Return [x, y] of the center of cell containing provided text 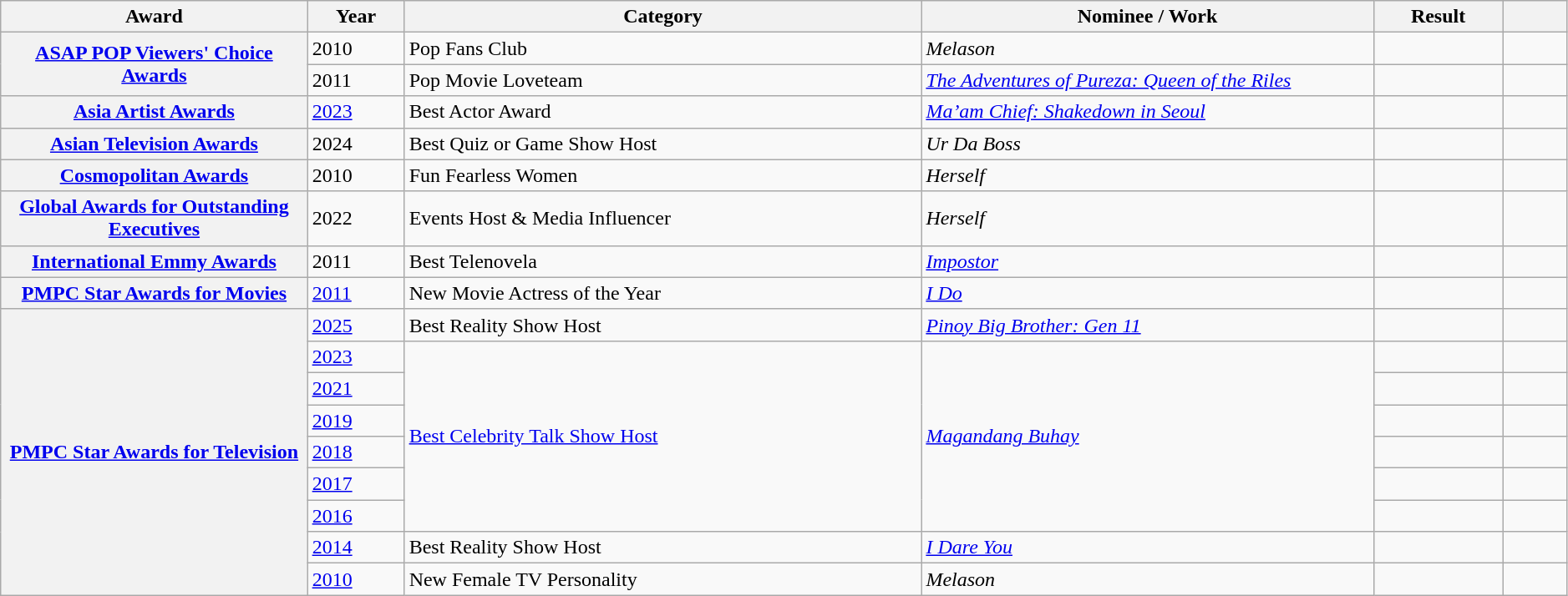
Global Awards for Outstanding Executives [154, 219]
Ur Da Boss [1148, 144]
2018 [356, 452]
Pinoy Big Brother: Gen 11 [1148, 325]
Asia Artist Awards [154, 112]
Best Celebrity Talk Show Host [663, 436]
Pop Movie Loveteam [663, 80]
2014 [356, 548]
Nominee / Work [1148, 17]
New Female TV Personality [663, 579]
Asian Television Awards [154, 144]
Impostor [1148, 261]
2017 [356, 484]
I Do [1148, 293]
Events Host & Media Influencer [663, 219]
Cosmopolitan Awards [154, 175]
International Emmy Awards [154, 261]
Best Telenovela [663, 261]
PMPC Star Awards for Television [154, 452]
New Movie Actress of the Year [663, 293]
2019 [356, 420]
Ma’am Chief: Shakedown in Seoul [1148, 112]
Best Quiz or Game Show Host [663, 144]
2022 [356, 219]
2024 [356, 144]
ASAP POP Viewers' Choice Awards [154, 64]
2016 [356, 516]
Award [154, 17]
The Adventures of Pureza: Queen of the Riles [1148, 80]
I Dare You [1148, 548]
PMPC Star Awards for Movies [154, 293]
Fun Fearless Women [663, 175]
Best Actor Award [663, 112]
2025 [356, 325]
Magandang Buhay [1148, 436]
Year [356, 17]
Category [663, 17]
Result [1439, 17]
Pop Fans Club [663, 48]
2021 [356, 388]
